Extract the (x, y) coordinate from the center of the cell holding the provided text.  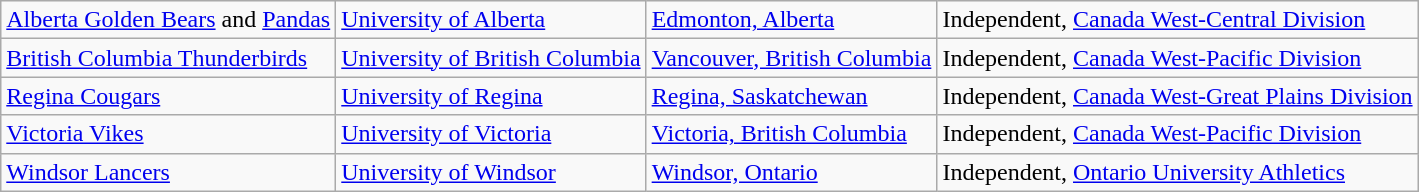
British Columbia Thunderbirds (168, 58)
University of Windsor (491, 172)
Windsor, Ontario (792, 172)
Alberta Golden Bears and Pandas (168, 20)
Victoria, British Columbia (792, 134)
University of Alberta (491, 20)
Regina Cougars (168, 96)
Independent, Ontario University Athletics (1178, 172)
University of British Columbia (491, 58)
Independent, Canada West-Central Division (1178, 20)
Windsor Lancers (168, 172)
Edmonton, Alberta (792, 20)
Vancouver, British Columbia (792, 58)
Regina, Saskatchewan (792, 96)
Independent, Canada West-Great Plains Division (1178, 96)
University of Regina (491, 96)
Victoria Vikes (168, 134)
University of Victoria (491, 134)
